Scan for the cell matching the given text and deliver its (X, Y) coordinate at center. 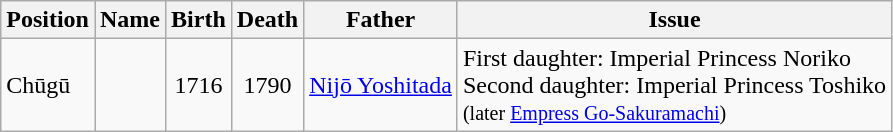
Father (381, 20)
Death (267, 20)
Birth (199, 20)
Position (48, 20)
Issue (674, 20)
Nijō Yoshitada (381, 85)
First daughter: Imperial Princess NorikoSecond daughter: Imperial Princess Toshiko(later Empress Go-Sakuramachi) (674, 85)
Name (130, 20)
1716 (199, 85)
Chūgū (48, 85)
1790 (267, 85)
